Return the [x, y] coordinate for the center point of the cell that contains the specified text.  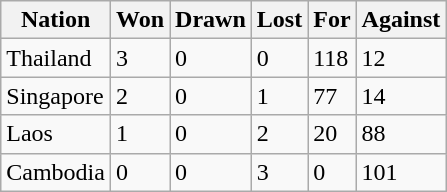
Lost [279, 20]
Won [140, 20]
14 [401, 96]
Drawn [211, 20]
77 [332, 96]
Laos [56, 134]
88 [401, 134]
Nation [56, 20]
20 [332, 134]
Cambodia [56, 172]
Singapore [56, 96]
For [332, 20]
12 [401, 58]
Thailand [56, 58]
101 [401, 172]
Against [401, 20]
118 [332, 58]
